Search for the cell housing the specified text and yield its (X, Y) center coordinate. 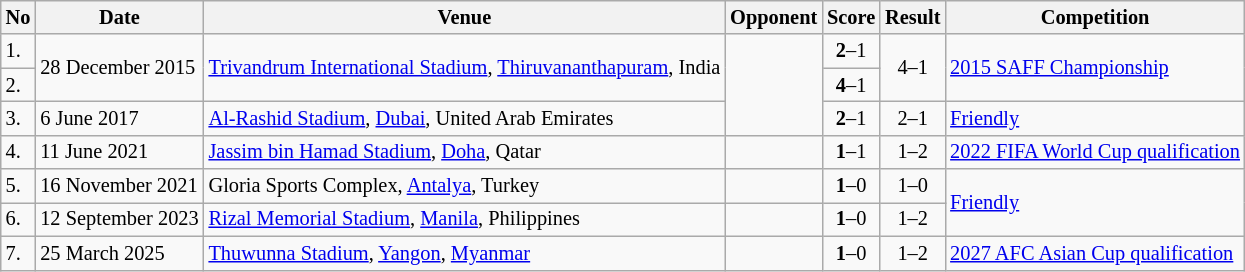
28 December 2015 (119, 68)
12 September 2023 (119, 219)
2027 AFC Asian Cup qualification (1095, 253)
Rizal Memorial Stadium, Manila, Philippines (465, 219)
Date (119, 17)
11 June 2021 (119, 152)
5. (18, 186)
Venue (465, 17)
2015 SAFF Championship (1095, 68)
Opponent (774, 17)
3. (18, 118)
25 March 2025 (119, 253)
Thuwunna Stadium, Yangon, Myanmar (465, 253)
7. (18, 253)
Competition (1095, 17)
No (18, 17)
4. (18, 152)
Gloria Sports Complex, Antalya, Turkey (465, 186)
2. (18, 85)
Result (912, 17)
Score (851, 17)
2022 FIFA World Cup qualification (1095, 152)
1–1 (851, 152)
6. (18, 219)
Jassim bin Hamad Stadium, Doha, Qatar (465, 152)
16 November 2021 (119, 186)
Trivandrum International Stadium, Thiruvananthapuram, India (465, 68)
1. (18, 51)
Al-Rashid Stadium, Dubai, United Arab Emirates (465, 118)
6 June 2017 (119, 118)
